Return (x, y) of the center of cell containing provided text 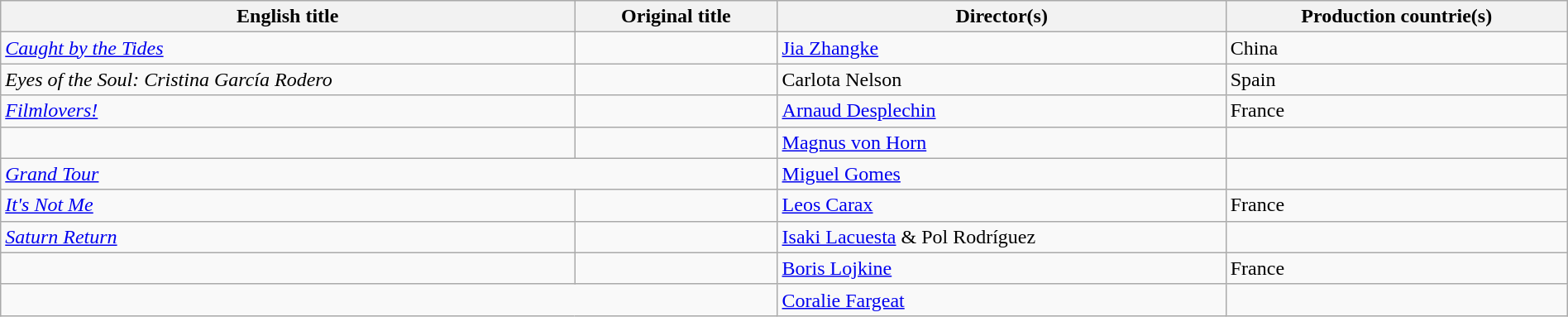
Production countrie(s) (1396, 17)
Eyes of the Soul: Cristina García Rodero (288, 79)
Carlota Nelson (1002, 79)
Miguel Gomes (1002, 174)
Jia Zhangke (1002, 48)
Coralie Fargeat (1002, 300)
Arnaud Desplechin (1002, 111)
Director(s) (1002, 17)
Original title (676, 17)
Filmlovers! (288, 111)
Isaki Lacuesta & Pol Rodríguez (1002, 237)
Spain (1396, 79)
It's Not Me (288, 205)
Saturn Return (288, 237)
Magnus von Horn (1002, 142)
Grand Tour (389, 174)
Leos Carax (1002, 205)
Caught by the Tides (288, 48)
China (1396, 48)
Boris Lojkine (1002, 268)
English title (288, 17)
